From the cell containing the given text, extract its center point as (X, Y) coordinate. 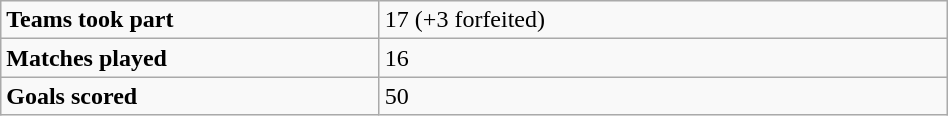
Matches played (190, 58)
Teams took part (190, 20)
50 (663, 96)
Goals scored (190, 96)
16 (663, 58)
17 (+3 forfeited) (663, 20)
